Scan for the cell matching the given text and deliver its (x, y) coordinate at center. 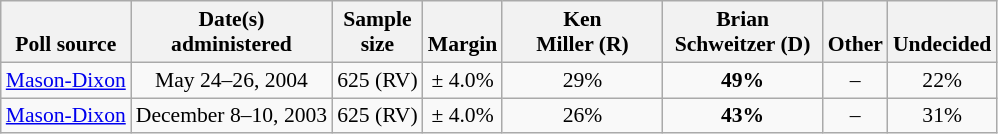
December 8–10, 2003 (232, 116)
31% (942, 116)
Margin (463, 32)
49% (743, 80)
Other (856, 32)
May 24–26, 2004 (232, 80)
26% (582, 116)
Samplesize (378, 32)
Undecided (942, 32)
BrianSchweitzer (D) (743, 32)
Poll source (66, 32)
29% (582, 80)
Date(s)administered (232, 32)
KenMiller (R) (582, 32)
22% (942, 80)
43% (743, 116)
